Find where the given text appears and provide that cell's center as [x, y] coordinate. 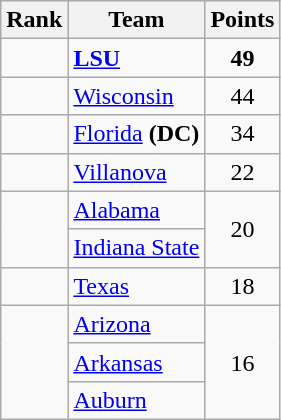
Arkansas [136, 362]
Arizona [136, 324]
44 [242, 96]
Auburn [136, 400]
Texas [136, 286]
20 [242, 229]
Alabama [136, 210]
18 [242, 286]
Team [136, 20]
Rank [34, 20]
49 [242, 58]
Points [242, 20]
34 [242, 134]
Indiana State [136, 248]
LSU [136, 58]
16 [242, 362]
22 [242, 172]
Wisconsin [136, 96]
Florida (DC) [136, 134]
Villanova [136, 172]
